Extract the [X, Y] coordinate from the center of the cell holding the provided text.  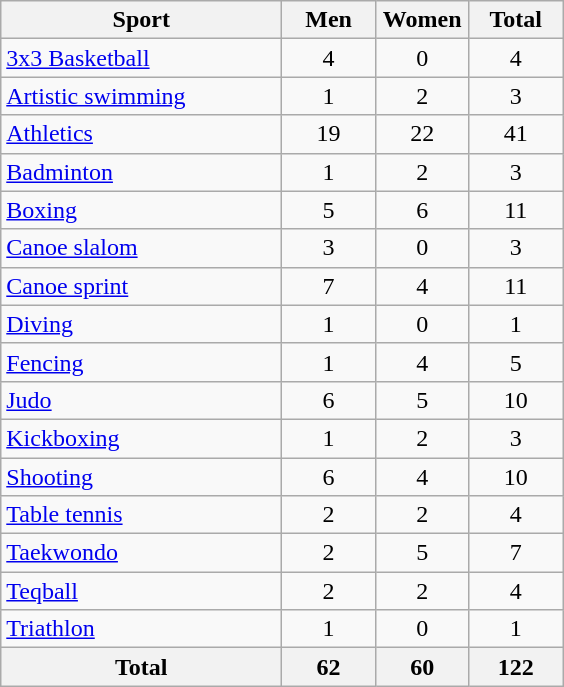
Shooting [142, 477]
Sport [142, 20]
Triathlon [142, 629]
Taekwondo [142, 553]
60 [422, 667]
Judo [142, 400]
Badminton [142, 172]
Artistic swimming [142, 96]
Fencing [142, 362]
Canoe slalom [142, 248]
Diving [142, 324]
Kickboxing [142, 438]
19 [329, 134]
62 [329, 667]
Canoe sprint [142, 286]
Athletics [142, 134]
Table tennis [142, 515]
Women [422, 20]
22 [422, 134]
3x3 Basketball [142, 58]
41 [516, 134]
Boxing [142, 210]
Men [329, 20]
122 [516, 667]
Teqball [142, 591]
